Provide the [x, y] coordinate of the cell's center where the given text is located.  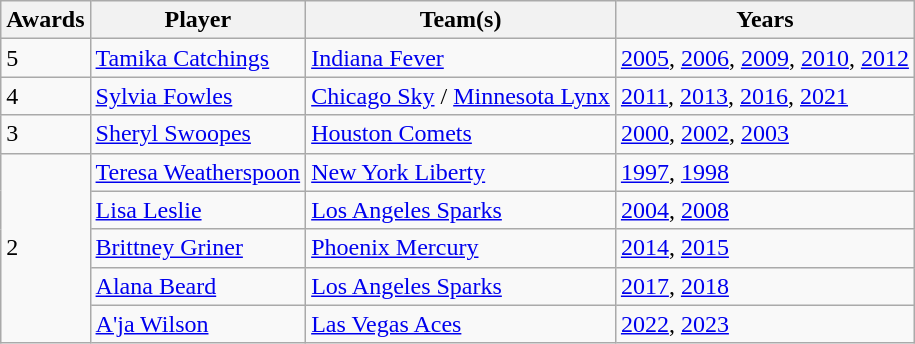
Teresa Weatherspoon [198, 172]
Chicago Sky / Minnesota Lynx [461, 96]
2017, 2018 [764, 286]
2011, 2013, 2016, 2021 [764, 96]
3 [46, 134]
Team(s) [461, 20]
Awards [46, 20]
Years [764, 20]
2014, 2015 [764, 248]
2005, 2006, 2009, 2010, 2012 [764, 58]
2004, 2008 [764, 210]
5 [46, 58]
Tamika Catchings [198, 58]
4 [46, 96]
Houston Comets [461, 134]
Phoenix Mercury [461, 248]
Brittney Griner [198, 248]
Indiana Fever [461, 58]
2 [46, 248]
Lisa Leslie [198, 210]
Las Vegas Aces [461, 324]
Sylvia Fowles [198, 96]
Player [198, 20]
New York Liberty [461, 172]
Sheryl Swoopes [198, 134]
2022, 2023 [764, 324]
A'ja Wilson [198, 324]
2000, 2002, 2003 [764, 134]
1997, 1998 [764, 172]
Alana Beard [198, 286]
